Capture the cell that displays the provided text and extract its [X, Y] central coordinate. 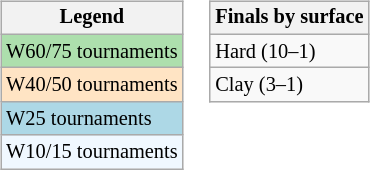
W60/75 tournaments [92, 51]
W10/15 tournaments [92, 152]
W40/50 tournaments [92, 85]
Hard (10–1) [289, 51]
Clay (3–1) [289, 85]
Legend [92, 18]
W25 tournaments [92, 119]
Finals by surface [289, 18]
